Determine the (X, Y) coordinate at the center of the cell enclosing the given text.  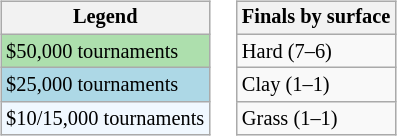
$25,000 tournaments (105, 85)
Hard (7–6) (316, 51)
Clay (1–1) (316, 85)
Legend (105, 18)
$50,000 tournaments (105, 51)
Grass (1–1) (316, 119)
$10/15,000 tournaments (105, 119)
Finals by surface (316, 18)
